Locate the cell with the specified text and output its [x, y] center coordinate. 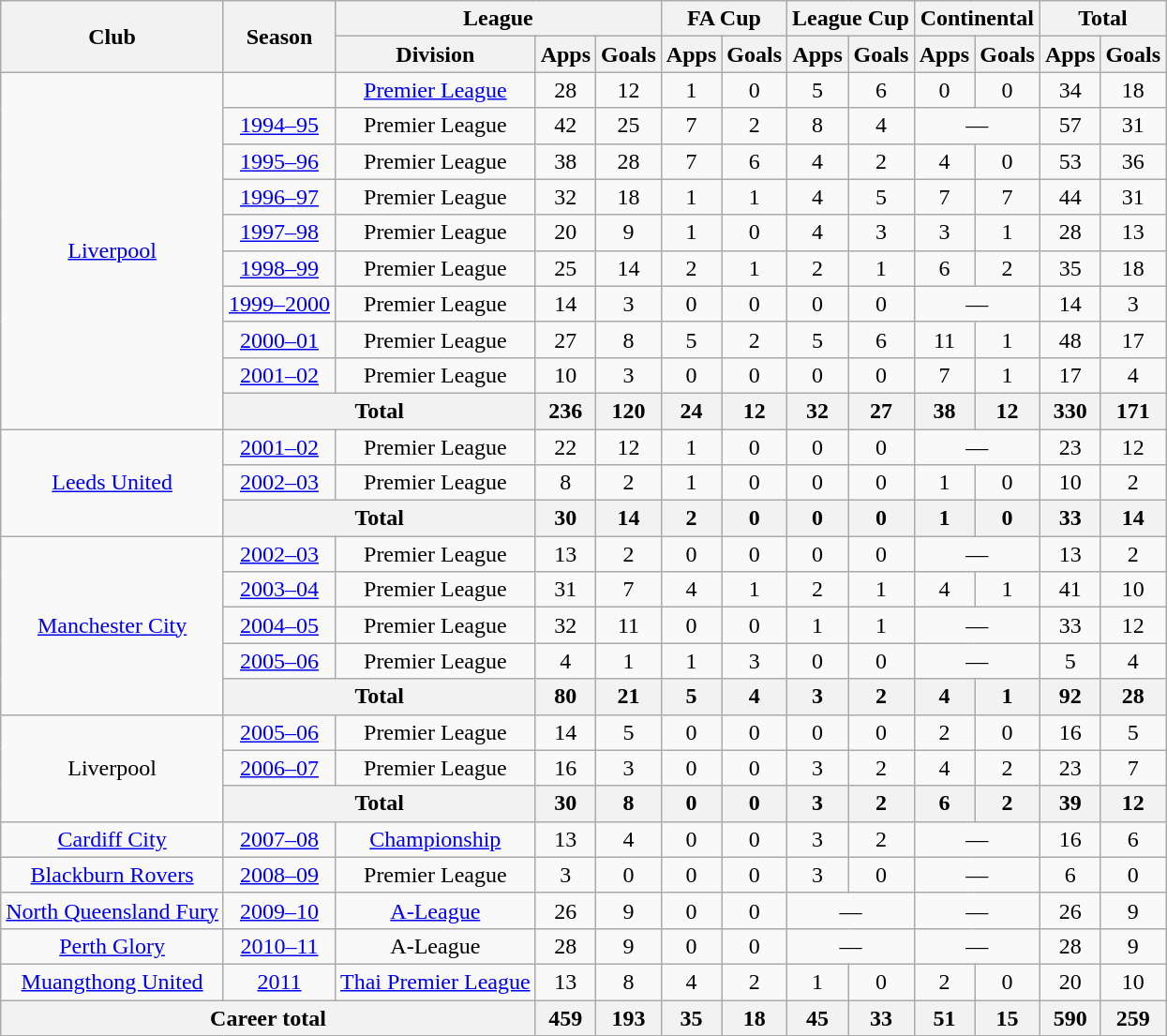
45 [817, 1017]
2004–05 [279, 625]
120 [629, 411]
171 [1133, 411]
Championship [436, 839]
Career total [268, 1017]
1994–95 [279, 126]
2008–09 [279, 875]
22 [565, 447]
51 [944, 1017]
36 [1133, 161]
League [499, 19]
44 [1070, 197]
57 [1070, 126]
1998–99 [279, 268]
80 [565, 697]
Perth Glory [112, 946]
236 [565, 411]
2007–08 [279, 839]
53 [1070, 161]
330 [1070, 411]
1997–98 [279, 233]
42 [565, 126]
Thai Premier League [436, 982]
2011 [279, 982]
Season [279, 37]
1996–97 [279, 197]
Cardiff City [112, 839]
39 [1070, 803]
Leeds United [112, 483]
193 [629, 1017]
1999–2000 [279, 304]
Continental [977, 19]
15 [1008, 1017]
92 [1070, 697]
259 [1133, 1017]
459 [565, 1017]
Manchester City [112, 625]
North Queensland Fury [112, 910]
48 [1070, 339]
League Cup [851, 19]
1995–96 [279, 161]
24 [691, 411]
590 [1070, 1017]
21 [629, 697]
Division [436, 54]
Blackburn Rovers [112, 875]
34 [1070, 90]
Muangthong United [112, 982]
Club [112, 37]
2010–11 [279, 946]
2009–10 [279, 910]
2000–01 [279, 339]
41 [1070, 590]
FA Cup [724, 19]
2006–07 [279, 768]
2003–04 [279, 590]
